Output the [x, y] coordinate of the center of the cell containing the given text.  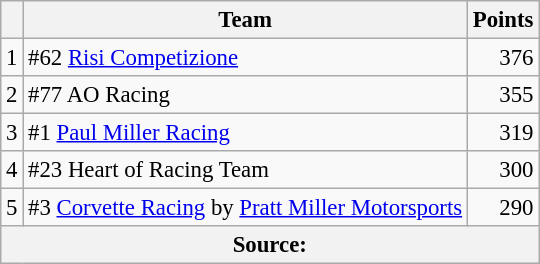
2 [12, 95]
#1 Paul Miller Racing [246, 133]
Team [246, 20]
376 [502, 58]
#23 Heart of Racing Team [246, 170]
1 [12, 58]
#62 Risi Competizione [246, 58]
Points [502, 20]
3 [12, 133]
290 [502, 208]
355 [502, 95]
300 [502, 170]
5 [12, 208]
319 [502, 133]
Source: [270, 245]
#77 AO Racing [246, 95]
4 [12, 170]
#3 Corvette Racing by Pratt Miller Motorsports [246, 208]
